Find where the given text appears and provide that cell's center as (X, Y) coordinate. 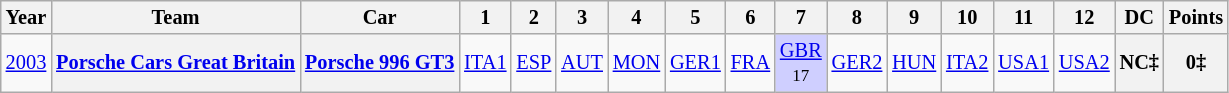
Porsche Cars Great Britain (176, 63)
Points (1196, 17)
GBR17 (801, 63)
12 (1084, 17)
4 (636, 17)
7 (801, 17)
5 (696, 17)
GER1 (696, 63)
AUT (582, 63)
10 (967, 17)
2 (534, 17)
Team (176, 17)
Porsche 996 GT3 (380, 63)
11 (1024, 17)
USA1 (1024, 63)
FRA (750, 63)
3 (582, 17)
Year (26, 17)
ESP (534, 63)
NC‡ (1140, 63)
0‡ (1196, 63)
9 (914, 17)
ITA1 (485, 63)
8 (858, 17)
6 (750, 17)
USA2 (1084, 63)
GER2 (858, 63)
HUN (914, 63)
MON (636, 63)
ITA2 (967, 63)
2003 (26, 63)
Car (380, 17)
DC (1140, 17)
1 (485, 17)
